Identify which cell holds the provided text, then report its [X, Y] central coordinate. 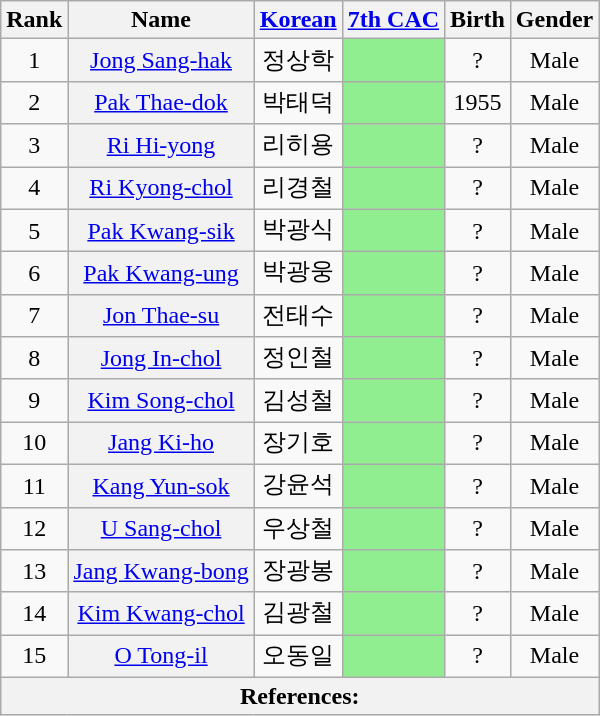
장광봉 [298, 572]
9 [34, 400]
Kang Yun-sok [161, 486]
Name [161, 20]
강윤석 [298, 486]
Pak Kwang-ung [161, 274]
Kim Kwang-chol [161, 614]
정인철 [298, 358]
Jang Ki-ho [161, 444]
Jon Thae-su [161, 316]
Rank [34, 20]
오동일 [298, 656]
8 [34, 358]
6 [34, 274]
7th CAC [393, 20]
리히용 [298, 146]
Pak Kwang-sik [161, 230]
Ri Kyong-chol [161, 188]
박광웅 [298, 274]
1955 [478, 102]
14 [34, 614]
Jang Kwang-bong [161, 572]
장기호 [298, 444]
Jong In-chol [161, 358]
전태수 [298, 316]
박태덕 [298, 102]
김성철 [298, 400]
Jong Sang-hak [161, 60]
11 [34, 486]
3 [34, 146]
정상학 [298, 60]
Birth [478, 20]
5 [34, 230]
10 [34, 444]
Gender [554, 20]
15 [34, 656]
7 [34, 316]
13 [34, 572]
2 [34, 102]
12 [34, 528]
Ri Hi-yong [161, 146]
Korean [298, 20]
1 [34, 60]
References: [300, 696]
박광식 [298, 230]
U Sang-chol [161, 528]
Pak Thae-dok [161, 102]
우상철 [298, 528]
4 [34, 188]
리경철 [298, 188]
김광철 [298, 614]
Kim Song-chol [161, 400]
O Tong-il [161, 656]
